Output the [x, y] coordinate of the center of the cell containing the given text.  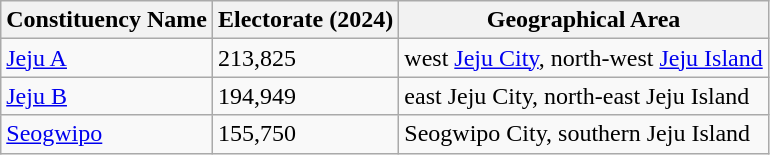
west Jeju City, north-west Jeju Island [584, 58]
Jeju B [107, 96]
east Jeju City, north-east Jeju Island [584, 96]
213,825 [305, 58]
Geographical Area [584, 20]
Seogwipo [107, 134]
Constituency Name [107, 20]
155,750 [305, 134]
Seogwipo City, southern Jeju Island [584, 134]
Jeju A [107, 58]
Electorate (2024) [305, 20]
194,949 [305, 96]
